For the text-containing cell, return its midpoint in [x, y] coordinate format. 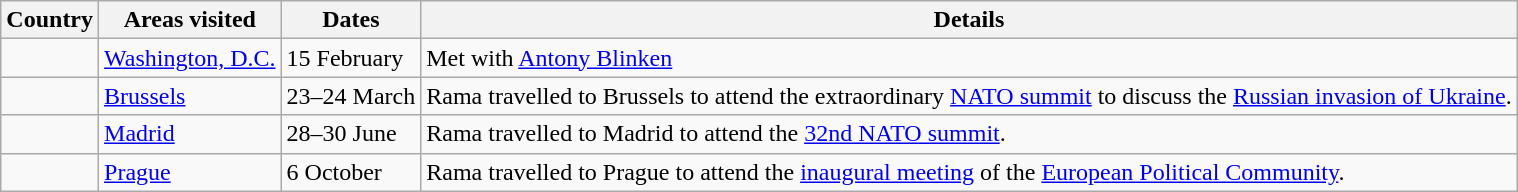
Madrid [190, 134]
Country [50, 20]
Rama travelled to Brussels to attend the extraordinary NATO summit to discuss the Russian invasion of Ukraine. [969, 96]
Washington, D.C. [190, 58]
Met with Antony Blinken [969, 58]
Brussels [190, 96]
Rama travelled to Prague to attend the inaugural meeting of the European Political Community. [969, 172]
Areas visited [190, 20]
28–30 June [351, 134]
23–24 March [351, 96]
Prague [190, 172]
Rama travelled to Madrid to attend the 32nd NATO summit. [969, 134]
15 February [351, 58]
Dates [351, 20]
Details [969, 20]
6 October [351, 172]
